Search for the cell housing the specified text and yield its [X, Y] center coordinate. 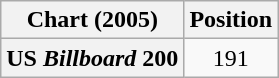
US Billboard 200 [92, 58]
Chart (2005) [92, 20]
Position [231, 20]
191 [231, 58]
